From the cell containing the given text, extract its center point as (X, Y) coordinate. 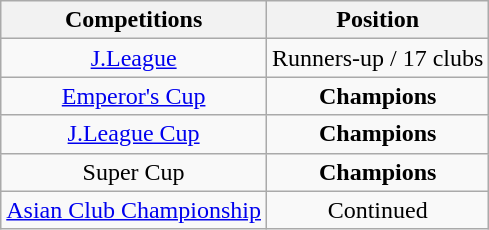
Runners-up / 17 clubs (377, 58)
Emperor's Cup (134, 96)
Asian Club Championship (134, 210)
Continued (377, 210)
Position (377, 20)
Super Cup (134, 172)
J.League Cup (134, 134)
Competitions (134, 20)
J.League (134, 58)
